Detect which cell encompasses the target text, then output its [x, y] center coordinate. 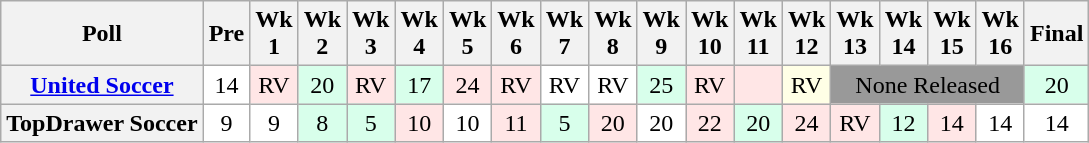
Wk11 [758, 34]
TopDrawer Soccer [102, 123]
Wk4 [419, 34]
Wk6 [516, 34]
22 [710, 123]
8 [322, 123]
Wk1 [274, 34]
25 [661, 85]
Wk7 [564, 34]
None Released [928, 85]
Wk14 [903, 34]
11 [516, 123]
Wk2 [322, 34]
12 [903, 123]
Wk9 [661, 34]
Wk12 [806, 34]
Wk16 [1000, 34]
Poll [102, 34]
Wk5 [467, 34]
Wk15 [952, 34]
Wk13 [855, 34]
Wk3 [371, 34]
Final [1056, 34]
Wk10 [710, 34]
United Soccer [102, 85]
17 [419, 85]
Pre [226, 34]
Wk8 [613, 34]
